For the text-containing cell, return its midpoint in (X, Y) coordinate format. 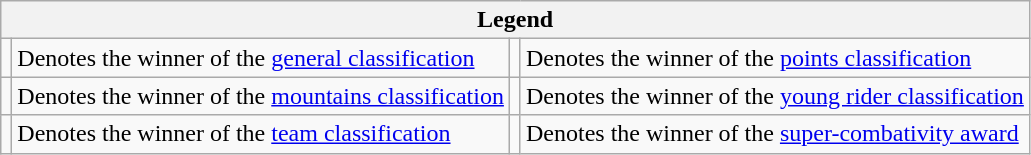
Denotes the winner of the points classification (774, 58)
Denotes the winner of the mountains classification (261, 96)
Denotes the winner of the team classification (261, 134)
Denotes the winner of the general classification (261, 58)
Legend (516, 20)
Denotes the winner of the super-combativity award (774, 134)
Denotes the winner of the young rider classification (774, 96)
